Find where the given text appears and provide that cell's center as [x, y] coordinate. 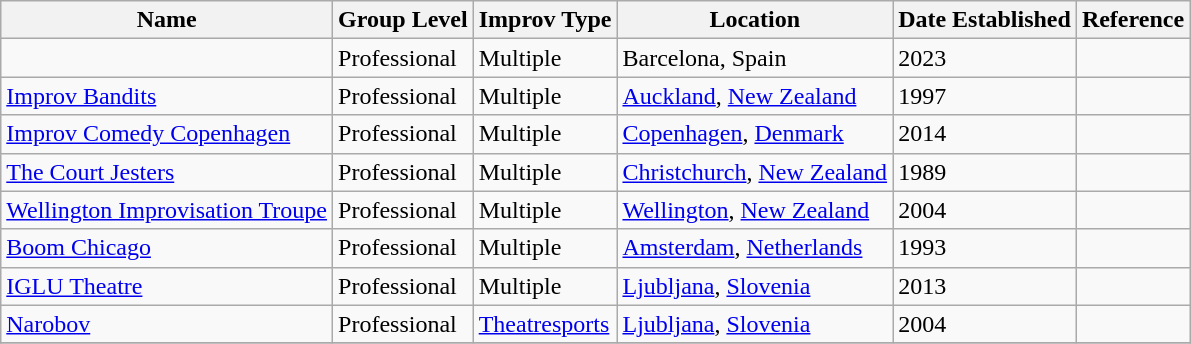
Auckland, New Zealand [755, 96]
Narobov [167, 324]
IGLU Theatre [167, 286]
Improv Comedy Copenhagen [167, 134]
Boom Chicago [167, 248]
Reference [1132, 20]
Group Level [404, 20]
Copenhagen, Denmark [755, 134]
1993 [985, 248]
Wellington, New Zealand [755, 210]
Theatresports [545, 324]
Barcelona, Spain [755, 58]
The Court Jesters [167, 172]
Date Established [985, 20]
Name [167, 20]
Christchurch, New Zealand [755, 172]
Location [755, 20]
Improv Type [545, 20]
2013 [985, 286]
1997 [985, 96]
Amsterdam, Netherlands [755, 248]
Wellington Improvisation Troupe [167, 210]
Improv Bandits [167, 96]
1989 [985, 172]
2014 [985, 134]
2023 [985, 58]
